Return the [x, y] coordinate for the center point of the cell that contains the specified text.  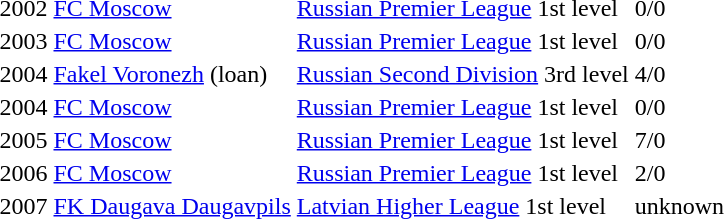
Russian Second Division 3rd level [462, 74]
Fakel Voronezh (loan) [172, 74]
